Provide the (X, Y) coordinate of the cell's center where the given text is located.  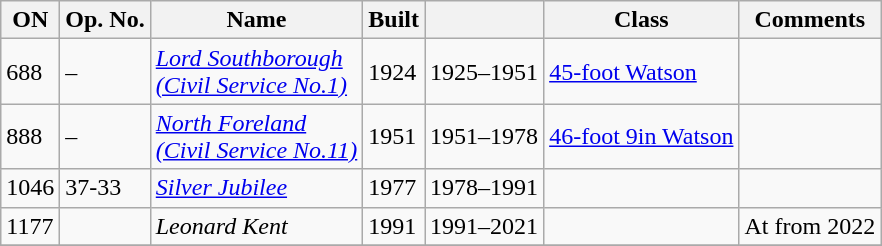
Built (394, 20)
1951 (394, 136)
Silver Jubilee (256, 188)
1978–1991 (484, 188)
1991–2021 (484, 226)
45-foot Watson (642, 72)
888 (30, 136)
1924 (394, 72)
Comments (810, 20)
Leonard Kent (256, 226)
1046 (30, 188)
Op. No. (105, 20)
688 (30, 72)
46-foot 9in Watson (642, 136)
Lord Southborough(Civil Service No.1) (256, 72)
North Foreland(Civil Service No.11) (256, 136)
Name (256, 20)
1177 (30, 226)
1991 (394, 226)
37-33 (105, 188)
At from 2022 (810, 226)
ON (30, 20)
1977 (394, 188)
Class (642, 20)
1951–1978 (484, 136)
1925–1951 (484, 72)
